Extract the [x, y] coordinate from the center of the cell holding the provided text.  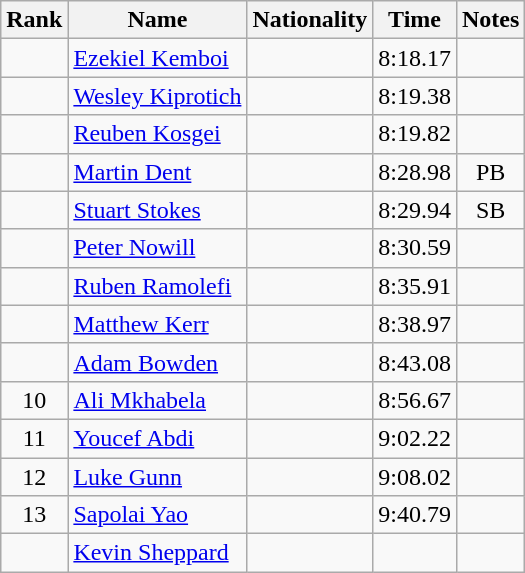
Luke Gunn [158, 477]
Reuben Kosgei [158, 134]
12 [34, 477]
8:29.94 [415, 210]
Peter Nowill [158, 248]
8:35.91 [415, 286]
Martin Dent [158, 172]
Adam Bowden [158, 362]
8:56.67 [415, 400]
Time [415, 20]
Youcef Abdi [158, 438]
9:02.22 [415, 438]
11 [34, 438]
8:43.08 [415, 362]
Rank [34, 20]
Ali Mkhabela [158, 400]
SB [490, 210]
8:38.97 [415, 324]
Name [158, 20]
9:08.02 [415, 477]
Ezekiel Kemboi [158, 58]
PB [490, 172]
8:28.98 [415, 172]
9:40.79 [415, 515]
Notes [490, 20]
8:19.82 [415, 134]
Ruben Ramolefi [158, 286]
8:18.17 [415, 58]
Sapolai Yao [158, 515]
8:30.59 [415, 248]
Nationality [310, 20]
Matthew Kerr [158, 324]
Wesley Kiprotich [158, 96]
Stuart Stokes [158, 210]
13 [34, 515]
8:19.38 [415, 96]
Kevin Sheppard [158, 553]
10 [34, 400]
